Scan for the cell matching the given text and deliver its (X, Y) coordinate at center. 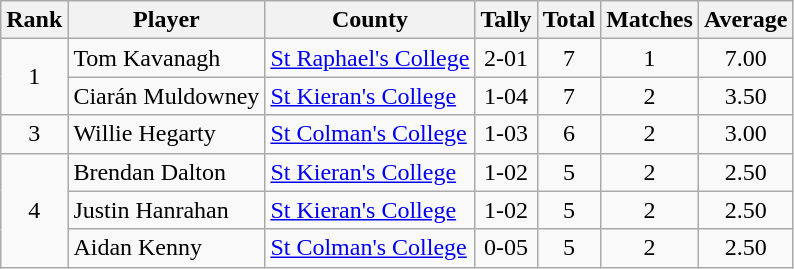
Aidan Kenny (166, 248)
3 (34, 134)
Brendan Dalton (166, 172)
Total (569, 20)
Matches (650, 20)
St Raphael's College (370, 58)
3.00 (746, 134)
Rank (34, 20)
1-04 (506, 96)
Tom Kavanagh (166, 58)
Tally (506, 20)
Ciarán Muldowney (166, 96)
6 (569, 134)
Justin Hanrahan (166, 210)
Average (746, 20)
1-03 (506, 134)
3.50 (746, 96)
Player (166, 20)
7.00 (746, 58)
4 (34, 210)
2-01 (506, 58)
Willie Hegarty (166, 134)
0-05 (506, 248)
County (370, 20)
